Provide the (X, Y) coordinate of the cell's center where the given text is located.  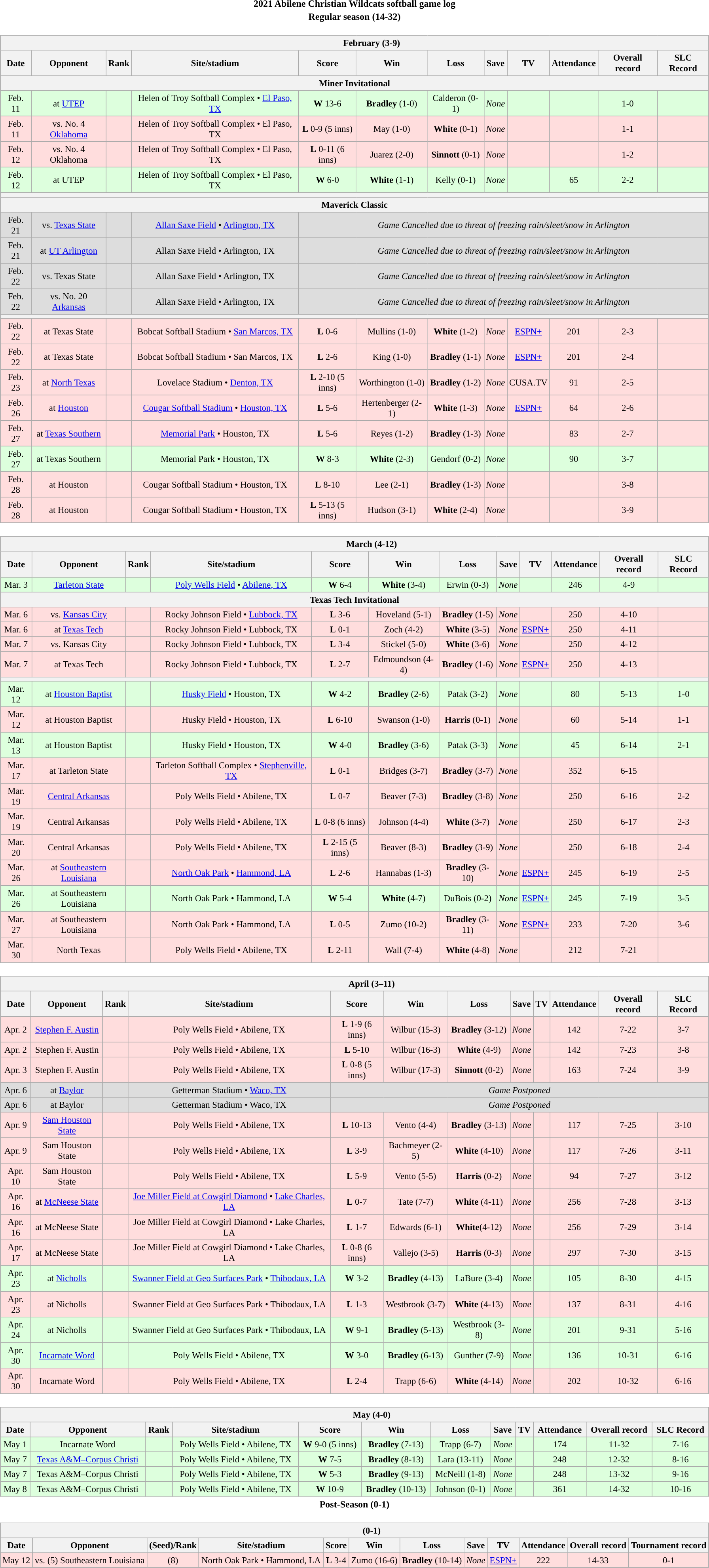
14-32 (619, 1489)
W 6-0 (328, 180)
Hoveland (5-1) (404, 614)
3-13 (683, 1202)
CUSA.TV (529, 382)
Trapp (6-6) (415, 1380)
L 1-7 (357, 1228)
12-32 (619, 1459)
L 6-10 (340, 719)
White (4-14) (479, 1380)
90 (574, 459)
Bradley (3-7) (468, 771)
Tate (7-7) (415, 1202)
Johnson (0-1) (461, 1489)
L 5-13 (5 inns) (328, 511)
3-6 (683, 924)
vs. No. 20 Arkansas (69, 302)
7-16 (681, 1445)
13-32 (619, 1474)
7-23 (628, 1050)
Apr. 17 (16, 1253)
Zoch (4-2) (404, 629)
Bradley (1-0) (392, 104)
Bradley (3-8) (468, 796)
45 (575, 745)
Worthington (1-0) (392, 382)
5-13 (629, 694)
246 (575, 585)
Miner Invitational (354, 83)
Vento (5-5) (415, 1176)
8-16 (681, 1459)
7-25 (628, 1125)
8-30 (628, 1278)
LaBure (3-4) (479, 1278)
4-16 (683, 1304)
10-31 (628, 1355)
L 0-11 (6 inns) (328, 154)
Bradley (3-10) (468, 873)
L 2-4 (357, 1380)
King (1-0) (392, 357)
L 0-6 (328, 332)
6-15 (629, 771)
White (3-5) (468, 629)
136 (574, 1355)
6-19 (629, 873)
7-29 (628, 1228)
W 9-0 (5 inns) (330, 1445)
5-16 (683, 1330)
Bradley (3-11) (468, 924)
3-12 (683, 1176)
Mar. 30 (16, 950)
L 3-9 (357, 1151)
Edwards (6-1) (415, 1228)
Feb. 26 (16, 408)
W 8-3 (328, 459)
Bachmeyer (2-5) (415, 1151)
80 (575, 694)
Bradley (5-13) (415, 1330)
L 1-3 (357, 1304)
Bradley (1-2) (456, 382)
10-32 (628, 1380)
65 (574, 180)
White(4-12) (479, 1228)
May (4-0) (354, 1414)
Sinnott (0-1) (456, 154)
Bradley (4-13) (415, 1278)
May 1 (15, 1445)
L 2-10 (5 inns) (328, 382)
Wilbur (17-3) (415, 1070)
Westbrook (3-7) (415, 1304)
Zumo (16-6) (374, 1560)
L 0-5 (340, 924)
Vallejo (3-5) (415, 1253)
Wall (7-4) (404, 950)
L 5-10 (357, 1050)
Wilbur (16-3) (415, 1050)
91 (574, 382)
L 3-6 (340, 614)
Patak (3-3) (468, 745)
Mar. 17 (16, 771)
Mar. 27 (16, 924)
Hertenberger (2-1) (392, 408)
Trapp (6-7) (461, 1445)
83 (574, 434)
W 5-4 (340, 898)
March (4-12) (354, 544)
White (1-1) (392, 180)
Harris (0-2) (479, 1176)
4-12 (629, 644)
Reyes (1-2) (392, 434)
W 10-9 (330, 1489)
4-13 (629, 664)
7-26 (628, 1151)
7-28 (628, 1202)
L 10-13 (357, 1125)
Bradley (1-1) (456, 357)
Bridges (3-7) (404, 771)
Kelly (0-1) (456, 180)
Bradley (6-13) (415, 1355)
Harris (0-1) (468, 719)
4-10 (629, 614)
L 8-10 (328, 484)
L 0-8 (5 inns) (357, 1070)
vs. (5) Southeastern Louisiana (89, 1560)
White (3-4) (404, 585)
2-1 (683, 745)
94 (574, 1176)
9-31 (628, 1330)
4-15 (683, 1278)
163 (574, 1070)
L 1-9 (6 inns) (357, 1029)
Bradley (10-14) (432, 1560)
212 (575, 950)
Bradley (10-13) (396, 1489)
7-19 (629, 898)
2-7 (627, 434)
7-20 (629, 924)
W 5-3 (330, 1474)
April (3–11) (354, 983)
Apr. 10 (16, 1176)
Bradley (3-12) (479, 1029)
7-21 (629, 950)
White (4-11) (479, 1202)
Texas Tech Invitational (354, 600)
352 (575, 771)
Tarleton Softball Complex • Stephenville, TX (231, 771)
(8) (173, 1560)
8-31 (628, 1304)
May 12 (17, 1560)
Beaver (8-3) (404, 848)
White (2-3) (392, 459)
202 (574, 1380)
4-11 (629, 629)
Bradley (1-6) (468, 664)
7-30 (628, 1253)
Mar. 3 (16, 585)
L 2-11 (340, 950)
W 13-6 (328, 104)
L 5-9 (357, 1176)
6-14 (629, 745)
Edmoundson (4-4) (404, 664)
5-14 (629, 719)
May (1-0) (392, 129)
Bradley (2-6) (404, 694)
Bradley (3-6) (404, 745)
Erwin (0-3) (468, 585)
Calderon (0-1) (456, 104)
(Seed)/Rank (173, 1545)
Beaver (7-3) (404, 796)
Gunther (7-9) (479, 1355)
North Texas (78, 950)
White (4-7) (404, 898)
7-22 (628, 1029)
White (4-13) (479, 1304)
Tarleton State (78, 585)
White (2-4) (456, 511)
Swanson (1-0) (404, 719)
L 2-15 (5 inns) (340, 848)
Maverick Classic (354, 205)
Mullins (1-0) (392, 332)
Wilbur (15-3) (415, 1029)
White (3-7) (468, 822)
2-6 (627, 408)
9-16 (681, 1474)
137 (574, 1304)
Hannabas (1-3) (404, 873)
at Tarleton State (78, 771)
60 (575, 719)
3-15 (683, 1253)
11-32 (619, 1445)
Zumo (10-2) (404, 924)
Sinnott (0-2) (479, 1070)
W 3-0 (357, 1355)
1-2 (627, 154)
3-10 (683, 1125)
White (4-10) (479, 1151)
14-33 (598, 1560)
105 (574, 1278)
May 8 (15, 1489)
White (1-2) (456, 332)
3-5 (683, 898)
at North Texas (69, 382)
Apr. 24 (16, 1330)
3-14 (683, 1228)
Lee (2-1) (392, 484)
White (4-9) (479, 1050)
Lovelace Stadium • Denton, TX (215, 382)
Harris (0-3) (479, 1253)
361 (559, 1489)
W 3-2 (357, 1278)
February (3-9) (354, 43)
W 4-0 (340, 745)
6-18 (629, 848)
Tournament record (669, 1545)
Feb. 23 (16, 382)
Westbrook (3-8) (479, 1330)
0-1 (669, 1560)
Patak (3-2) (468, 694)
233 (575, 924)
Bradley (9-13) (396, 1474)
Mar. 20 (16, 848)
W 9-1 (357, 1330)
6-17 (629, 822)
Bradley (1-5) (468, 614)
White (4-8) (468, 950)
174 (559, 1445)
222 (544, 1560)
Bradley (7-13) (396, 1445)
Bradley (3-13) (479, 1125)
at UT Arlington (69, 250)
297 (574, 1253)
10-16 (681, 1489)
Bradley (8-13) (396, 1459)
3-11 (683, 1151)
White (0-1) (456, 129)
L 0-9 (5 inns) (328, 129)
White (1-3) (456, 408)
Apr. 3 (16, 1070)
Hudson (3-1) (392, 511)
L 2-7 (340, 664)
McNeill (1-8) (461, 1474)
(0-1) (354, 1530)
W 6-4 (340, 585)
4-9 (629, 585)
7-24 (628, 1070)
DuBois (0-2) (468, 898)
White (3-6) (468, 644)
Lara (13-11) (461, 1459)
Mar. 13 (16, 745)
7-27 (628, 1176)
Stickel (5-0) (404, 644)
Johnson (4-4) (404, 822)
64 (574, 408)
Vento (4-4) (415, 1125)
Gendorf (0-2) (456, 459)
Bradley (3-9) (468, 848)
Juarez (2-0) (392, 154)
W 7-5 (330, 1459)
W 4-2 (340, 694)
